Identify which cell holds the provided text, then report its (x, y) central coordinate. 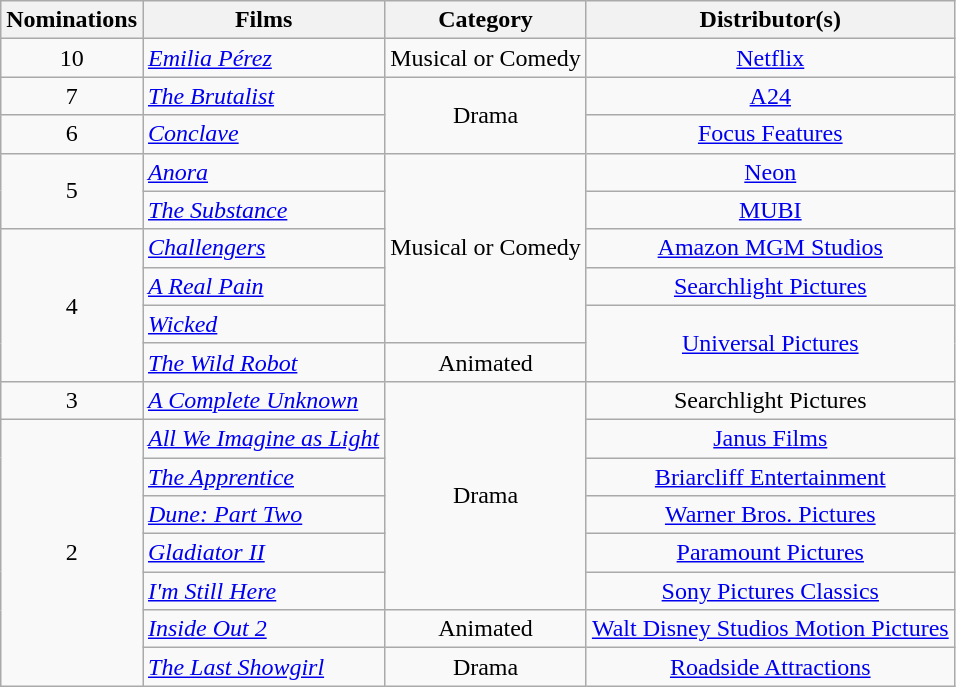
Neon (770, 172)
Conclave (263, 134)
The Substance (263, 210)
All We Imagine as Light (263, 438)
Netflix (770, 58)
Paramount Pictures (770, 553)
The Wild Robot (263, 362)
10 (72, 58)
7 (72, 96)
Emilia Pérez (263, 58)
The Brutalist (263, 96)
The Last Showgirl (263, 667)
Distributor(s) (770, 20)
Janus Films (770, 438)
A Real Pain (263, 286)
The Apprentice (263, 477)
Challengers (263, 248)
Warner Bros. Pictures (770, 515)
Dune: Part Two (263, 515)
Briarcliff Entertainment (770, 477)
Nominations (72, 20)
4 (72, 305)
5 (72, 191)
MUBI (770, 210)
Anora (263, 172)
Focus Features (770, 134)
Amazon MGM Studios (770, 248)
Walt Disney Studios Motion Pictures (770, 629)
Roadside Attractions (770, 667)
I'm Still Here (263, 591)
Universal Pictures (770, 343)
2 (72, 552)
Gladiator II (263, 553)
Wicked (263, 324)
Films (263, 20)
Category (486, 20)
Inside Out 2 (263, 629)
3 (72, 400)
A24 (770, 96)
Sony Pictures Classics (770, 591)
6 (72, 134)
A Complete Unknown (263, 400)
